Output the [x, y] coordinate of the center of the cell containing the given text.  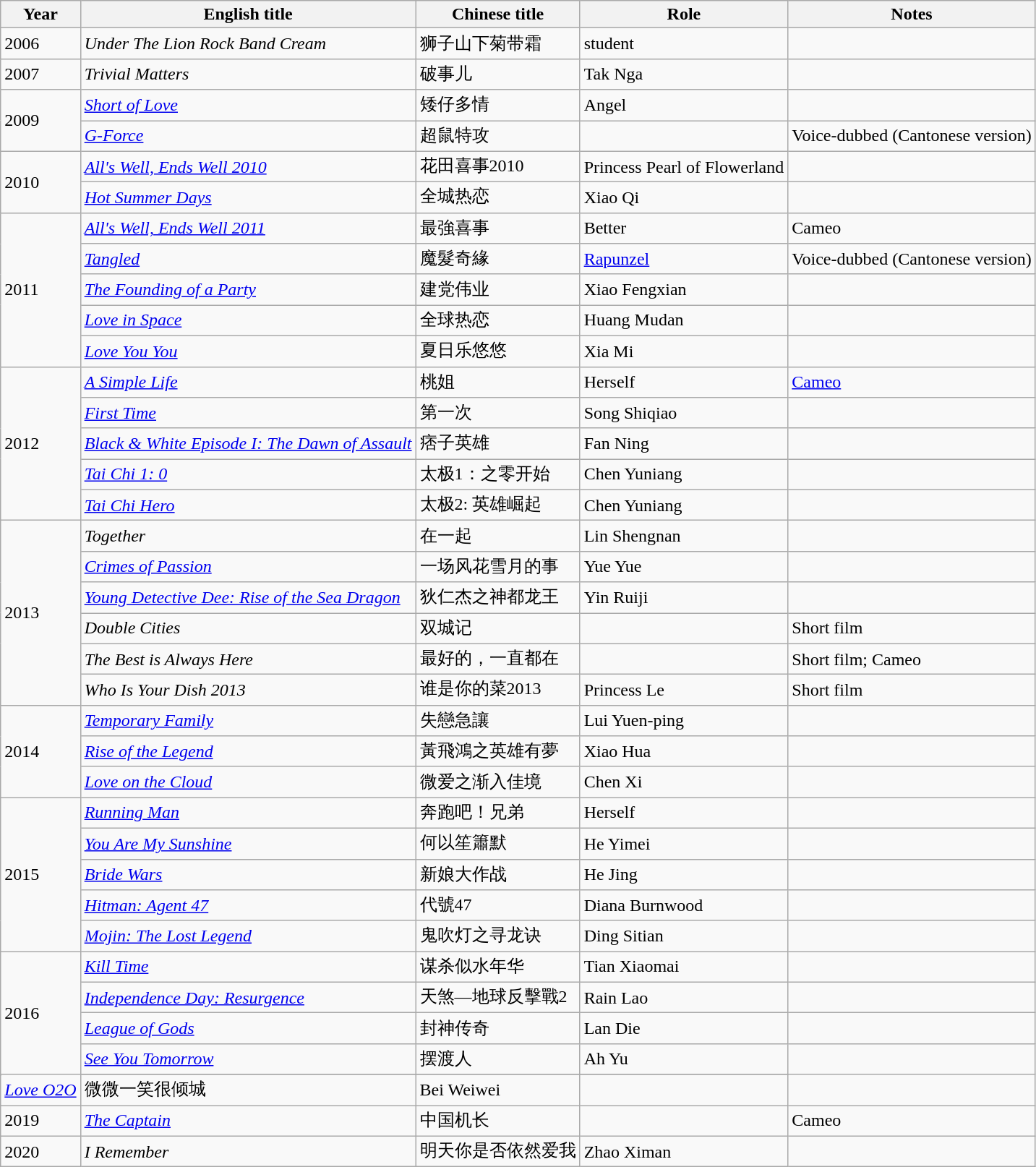
鬼吹灯之寻龙诀 [497, 936]
明天你是否依然爱我 [497, 1151]
2015 [40, 875]
代號47 [497, 905]
第一次 [497, 414]
Song Shiqiao [684, 414]
最強喜事 [497, 228]
English title [248, 14]
Notes [912, 14]
First Time [248, 414]
失戀急讓 [497, 720]
矮仔多情 [497, 106]
Rise of the Legend [248, 752]
Princess Le [684, 690]
Who Is Your Dish 2013 [248, 690]
在一起 [497, 537]
Double Cities [248, 629]
2019 [40, 1121]
何以笙簫默 [497, 843]
A Simple Life [248, 382]
2010 [40, 182]
The Founding of a Party [248, 289]
Lin Shengnan [684, 537]
2012 [40, 444]
Lui Yuen-ping [684, 720]
奔跑吧！兄弟 [497, 813]
中国机长 [497, 1121]
2014 [40, 751]
Xiao Fengxian [684, 289]
摆渡人 [497, 1059]
Xia Mi [684, 351]
Under The Lion Rock Band Cream [248, 43]
谁是你的菜2013 [497, 690]
Rain Lao [684, 998]
2007 [40, 74]
双城记 [497, 629]
Huang Mudan [684, 321]
新娘大作战 [497, 875]
太极1：之零开始 [497, 474]
You Are My Sunshine [248, 843]
Role [684, 14]
Xiao Hua [684, 752]
痞子英雄 [497, 444]
Black & White Episode I: The Dawn of Assault [248, 444]
League of Gods [248, 1028]
student [684, 43]
All's Well, Ends Well 2010 [248, 166]
Tai Chi Hero [248, 505]
2011 [40, 289]
Year [40, 14]
Princess Pearl of Flowerland [684, 166]
Lan Die [684, 1028]
Tai Chi 1: 0 [248, 474]
夏日乐悠悠 [497, 351]
Better [684, 228]
微爱之渐入佳境 [497, 782]
Young Detective Dee: Rise of the Sea Dragon [248, 597]
Ding Sitian [684, 936]
Chinese title [497, 14]
天煞—地球反擊戰2 [497, 998]
Chen Xi [684, 782]
Mojin: The Lost Legend [248, 936]
Rapunzel [684, 259]
Hitman: Agent 47 [248, 905]
Bei Weiwei [497, 1090]
Running Man [248, 813]
2013 [40, 613]
桃姐 [497, 382]
Kill Time [248, 967]
The Best is Always Here [248, 659]
He Jing [684, 875]
Ah Yu [684, 1059]
全球热恋 [497, 321]
超鼠特攻 [497, 136]
封神传奇 [497, 1028]
He Yimei [684, 843]
All's Well, Ends Well 2011 [248, 228]
魔髮奇緣 [497, 259]
Temporary Family [248, 720]
G-Force [248, 136]
破事儿 [497, 74]
See You Tomorrow [248, 1059]
Independence Day: Resurgence [248, 998]
Love in Space [248, 321]
微微一笑很倾城 [248, 1090]
Yin Ruiji [684, 597]
谋杀似水年华 [497, 967]
Together [248, 537]
Love O2O [40, 1090]
2016 [40, 1013]
2006 [40, 43]
Xiao Qi [684, 198]
花田喜事2010 [497, 166]
Crimes of Passion [248, 567]
Yue Yue [684, 567]
太极2: 英雄崛起 [497, 505]
黃飛鴻之英雄有夢 [497, 752]
2009 [40, 120]
全城热恋 [497, 198]
Hot Summer Days [248, 198]
Zhao Ximan [684, 1151]
Love on the Cloud [248, 782]
Tak Nga [684, 74]
Tian Xiaomai [684, 967]
Angel [684, 106]
Short of Love [248, 106]
Love You You [248, 351]
Tangled [248, 259]
Diana Burnwood [684, 905]
The Captain [248, 1121]
Bride Wars [248, 875]
2020 [40, 1151]
Trivial Matters [248, 74]
狄仁杰之神都龙王 [497, 597]
I Remember [248, 1151]
一场风花雪月的事 [497, 567]
Fan Ning [684, 444]
狮子山下菊带霜 [497, 43]
Short film; Cameo [912, 659]
最好的，一直都在 [497, 659]
建党伟业 [497, 289]
